Determine the (x, y) coordinate at the center of the cell enclosing the given text.  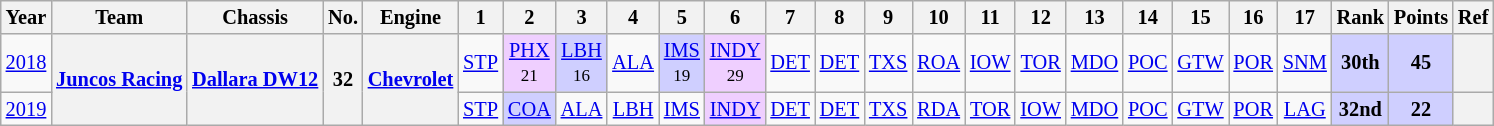
Engine (410, 17)
IMS19 (682, 63)
12 (1040, 17)
11 (990, 17)
15 (1200, 17)
INDY29 (736, 63)
32 (343, 80)
6 (736, 17)
17 (1305, 17)
LAG (1305, 109)
8 (840, 17)
45 (1421, 63)
3 (582, 17)
2018 (26, 63)
4 (633, 17)
Ref (1473, 17)
14 (1148, 17)
Chevrolet (410, 80)
2019 (26, 109)
SNM (1305, 63)
Points (1421, 17)
9 (888, 17)
RDA (938, 109)
Rank (1360, 17)
Juncos Racing (119, 80)
7 (790, 17)
Chassis (255, 17)
IMS (682, 109)
INDY (736, 109)
COA (530, 109)
1 (480, 17)
LBH (633, 109)
30th (1360, 63)
Dallara DW12 (255, 80)
5 (682, 17)
16 (1254, 17)
13 (1094, 17)
Year (26, 17)
PHX21 (530, 63)
10 (938, 17)
ROA (938, 63)
No. (343, 17)
2 (530, 17)
22 (1421, 109)
Team (119, 17)
LBH16 (582, 63)
32nd (1360, 109)
